From the cell containing the given text, extract its center point as (X, Y) coordinate. 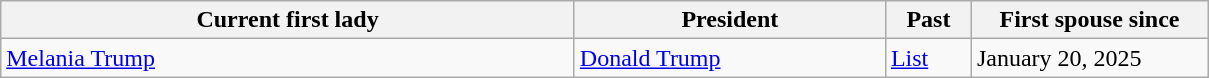
First spouse since (1089, 20)
President (730, 20)
List (928, 58)
January 20, 2025 (1089, 58)
Past (928, 20)
Current first lady (288, 20)
Melania Trump (288, 58)
Donald Trump (730, 58)
